Identify which cell holds the provided text, then report its (x, y) central coordinate. 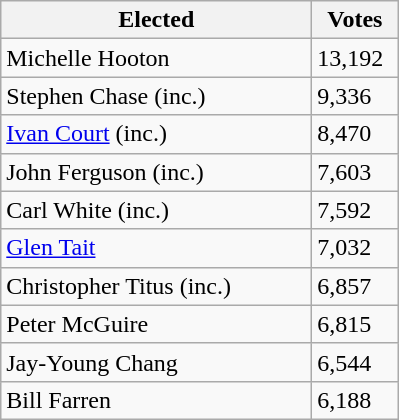
6,544 (355, 362)
Ivan Court (inc.) (156, 134)
6,815 (355, 324)
6,188 (355, 400)
Michelle Hooton (156, 58)
7,592 (355, 210)
Stephen Chase (inc.) (156, 96)
13,192 (355, 58)
Votes (355, 20)
Glen Tait (156, 248)
8,470 (355, 134)
Christopher Titus (inc.) (156, 286)
Peter McGuire (156, 324)
Bill Farren (156, 400)
Elected (156, 20)
Carl White (inc.) (156, 210)
Jay-Young Chang (156, 362)
John Ferguson (inc.) (156, 172)
7,032 (355, 248)
7,603 (355, 172)
6,857 (355, 286)
9,336 (355, 96)
